Find where the given text appears and provide that cell's center as [x, y] coordinate. 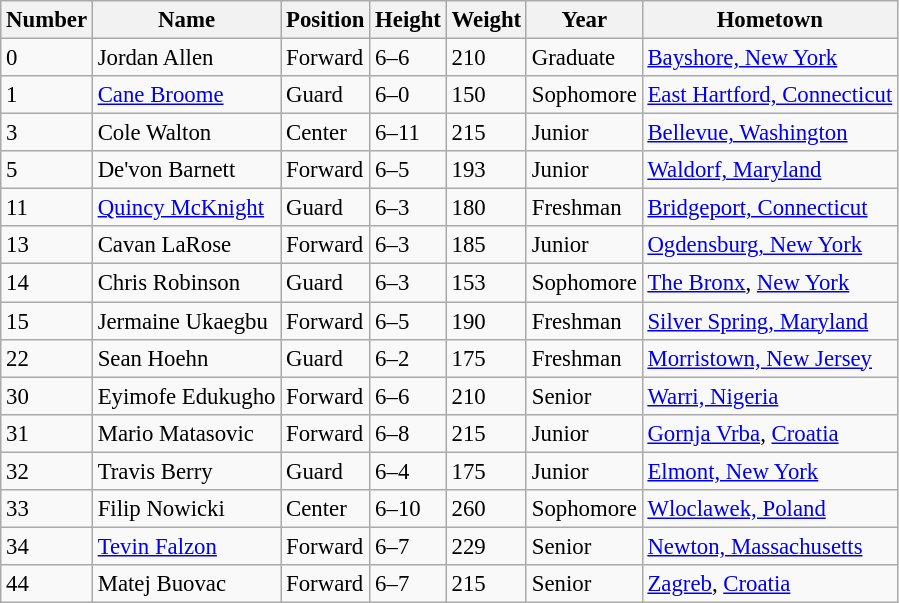
Ogdensburg, New York [770, 245]
Weight [486, 20]
229 [486, 546]
0 [47, 58]
180 [486, 208]
East Hartford, Connecticut [770, 95]
Cane Broome [186, 95]
185 [486, 245]
6–11 [408, 133]
Cavan LaRose [186, 245]
De'von Barnett [186, 170]
6–10 [408, 509]
Bellevue, Washington [770, 133]
Position [326, 20]
193 [486, 170]
Jordan Allen [186, 58]
150 [486, 95]
Bayshore, New York [770, 58]
Matej Buovac [186, 584]
Zagreb, Croatia [770, 584]
Morristown, New Jersey [770, 358]
Bridgeport, Connecticut [770, 208]
6–0 [408, 95]
30 [47, 396]
Height [408, 20]
Newton, Massachusetts [770, 546]
44 [47, 584]
Elmont, New York [770, 471]
11 [47, 208]
Filip Nowicki [186, 509]
33 [47, 509]
153 [486, 283]
Gornja Vrba, Croatia [770, 433]
Silver Spring, Maryland [770, 321]
Graduate [584, 58]
Name [186, 20]
22 [47, 358]
Waldorf, Maryland [770, 170]
Eyimofe Edukugho [186, 396]
Wloclawek, Poland [770, 509]
3 [47, 133]
13 [47, 245]
Warri, Nigeria [770, 396]
1 [47, 95]
260 [486, 509]
32 [47, 471]
34 [47, 546]
Jermaine Ukaegbu [186, 321]
6–8 [408, 433]
Tevin Falzon [186, 546]
5 [47, 170]
Number [47, 20]
Chris Robinson [186, 283]
Year [584, 20]
6–4 [408, 471]
Hometown [770, 20]
The Bronx, New York [770, 283]
14 [47, 283]
Mario Matasovic [186, 433]
Sean Hoehn [186, 358]
Travis Berry [186, 471]
31 [47, 433]
Quincy McKnight [186, 208]
15 [47, 321]
6–2 [408, 358]
Cole Walton [186, 133]
190 [486, 321]
